Return (x, y) of the center of cell containing provided text 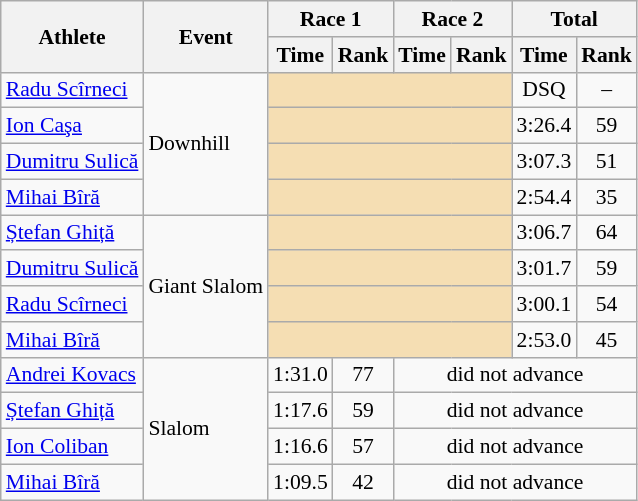
77 (364, 375)
Ion Caşa (72, 126)
DSQ (544, 90)
2:53.0 (544, 340)
– (606, 90)
Downhill (206, 143)
Ion Coliban (72, 447)
3:00.1 (544, 304)
3:06.7 (544, 233)
35 (606, 197)
Race 1 (330, 19)
Andrei Kovacs (72, 375)
64 (606, 233)
3:01.7 (544, 269)
Slalom (206, 428)
Athlete (72, 36)
Event (206, 36)
2:54.4 (544, 197)
Total (574, 19)
1:16.6 (300, 447)
1:17.6 (300, 411)
1:31.0 (300, 375)
1:09.5 (300, 482)
42 (364, 482)
3:26.4 (544, 126)
45 (606, 340)
54 (606, 304)
Giant Slalom (206, 286)
3:07.3 (544, 162)
Race 2 (452, 19)
51 (606, 162)
57 (364, 447)
